For the text-containing cell, return its midpoint in [x, y] coordinate format. 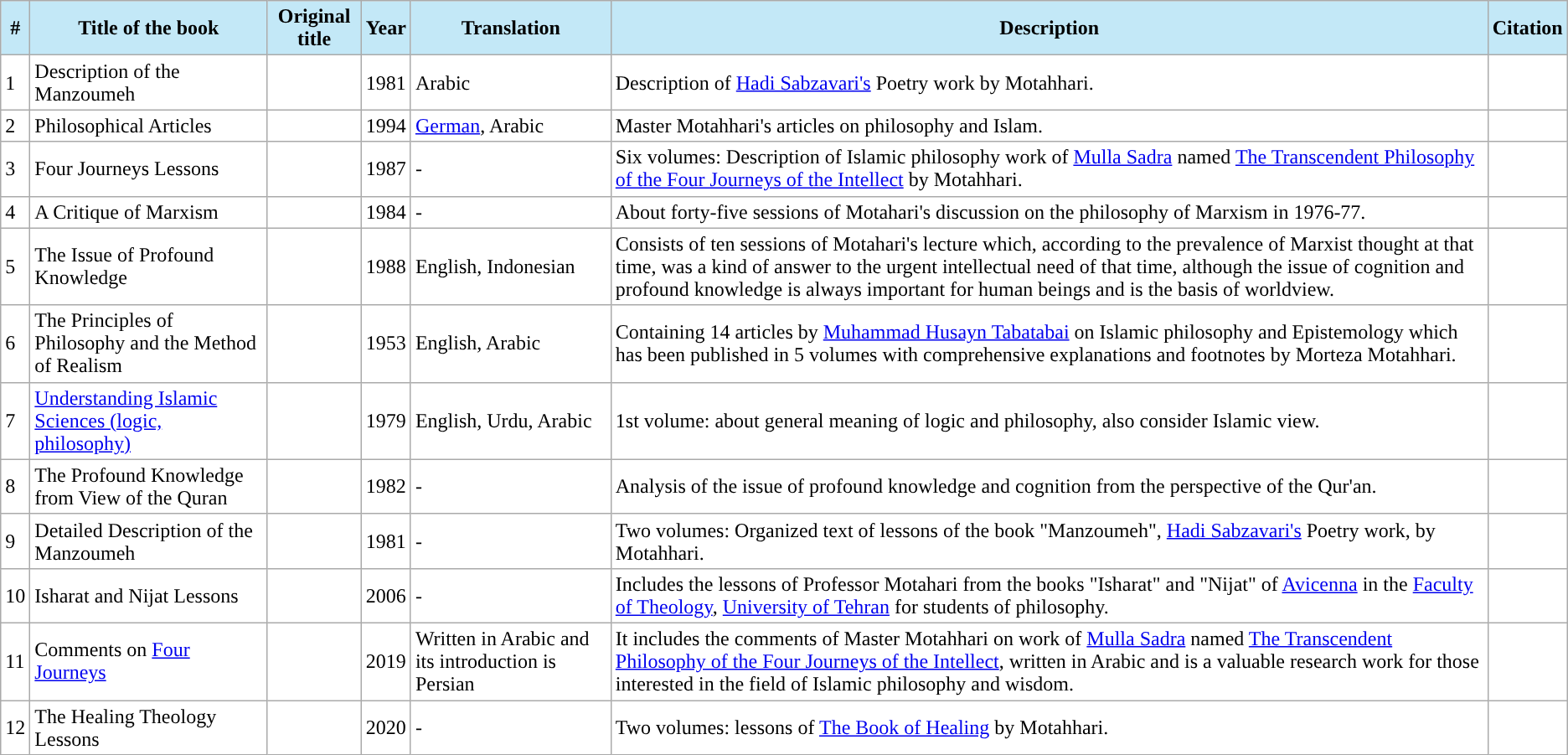
Isharat and Nijat Lessons [149, 595]
Citation [1528, 28]
2006 [385, 595]
Title of the book [149, 28]
Description [1049, 28]
8 [15, 486]
English, Arabic [511, 344]
Translation [511, 28]
Description of Hadi Sabzavari's Poetry work by Motahhari. [1049, 82]
About forty-five sessions of Motahari's discussion on the philosophy of Marxism in 1976-77. [1049, 212]
Description of the Manzoumeh [149, 82]
1953 [385, 344]
3 [15, 169]
1st volume: about general meaning of logic and philosophy, also consider Islamic view. [1049, 421]
Analysis of the issue of profound knowledge and cognition from the perspective of the Qur'an. [1049, 486]
4 [15, 212]
The Principles of Philosophy and the Method of Realism [149, 344]
7 [15, 421]
1 [15, 82]
English, Indonesian [511, 266]
# [15, 28]
2 [15, 126]
5 [15, 266]
Master Motahhari's articles on philosophy and Islam. [1049, 126]
Two volumes: lessons of The Book of Healing by Motahhari. [1049, 727]
1984 [385, 212]
The Healing Theology Lessons [149, 727]
6 [15, 344]
The Profound Knowledge from View of the Quran [149, 486]
10 [15, 595]
Year [385, 28]
1987 [385, 169]
Philosophical Articles [149, 126]
1979 [385, 421]
1982 [385, 486]
2019 [385, 661]
English, Urdu, Arabic [511, 421]
Comments on Four Journeys [149, 661]
1994 [385, 126]
11 [15, 661]
9 [15, 541]
The Issue of Profound Knowledge [149, 266]
2020 [385, 727]
Two volumes: Organized text of lessons of the book "Manzoumeh", Hadi Sabzavari's Poetry work, by Motahhari. [1049, 541]
Detailed Description of the Manzoumeh [149, 541]
1988 [385, 266]
A Critique of Marxism [149, 212]
Original title [315, 28]
German, Arabic [511, 126]
Written in Arabic and its introduction is Persian [511, 661]
12 [15, 727]
Understanding Islamic Sciences (logic, philosophy) [149, 421]
Arabic [511, 82]
Four Journeys Lessons [149, 169]
